Find where the given text appears and provide that cell's center as [X, Y] coordinate. 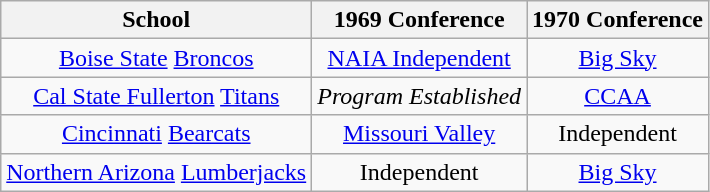
CCAA [618, 96]
NAIA Independent [420, 58]
Program Established [420, 96]
Cal State Fullerton Titans [156, 96]
Boise State Broncos [156, 58]
Cincinnati Bearcats [156, 134]
Northern Arizona Lumberjacks [156, 172]
School [156, 20]
1969 Conference [420, 20]
1970 Conference [618, 20]
Missouri Valley [420, 134]
